Search for the cell housing the specified text and yield its (x, y) center coordinate. 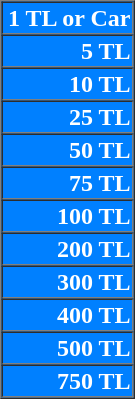
75 TL (68, 182)
1 TL or Car (68, 18)
50 TL (68, 150)
10 TL (68, 84)
5 TL (68, 50)
100 TL (68, 216)
25 TL (68, 116)
500 TL (68, 348)
400 TL (68, 314)
300 TL (68, 282)
200 TL (68, 248)
750 TL (68, 380)
